Search for the cell housing the specified text and yield its [X, Y] center coordinate. 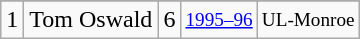
6 [170, 20]
Tom Oswald [91, 20]
1995–96 [219, 20]
UL-Monroe [308, 20]
1 [12, 20]
